Locate the cell with the specified text and output its (x, y) center coordinate. 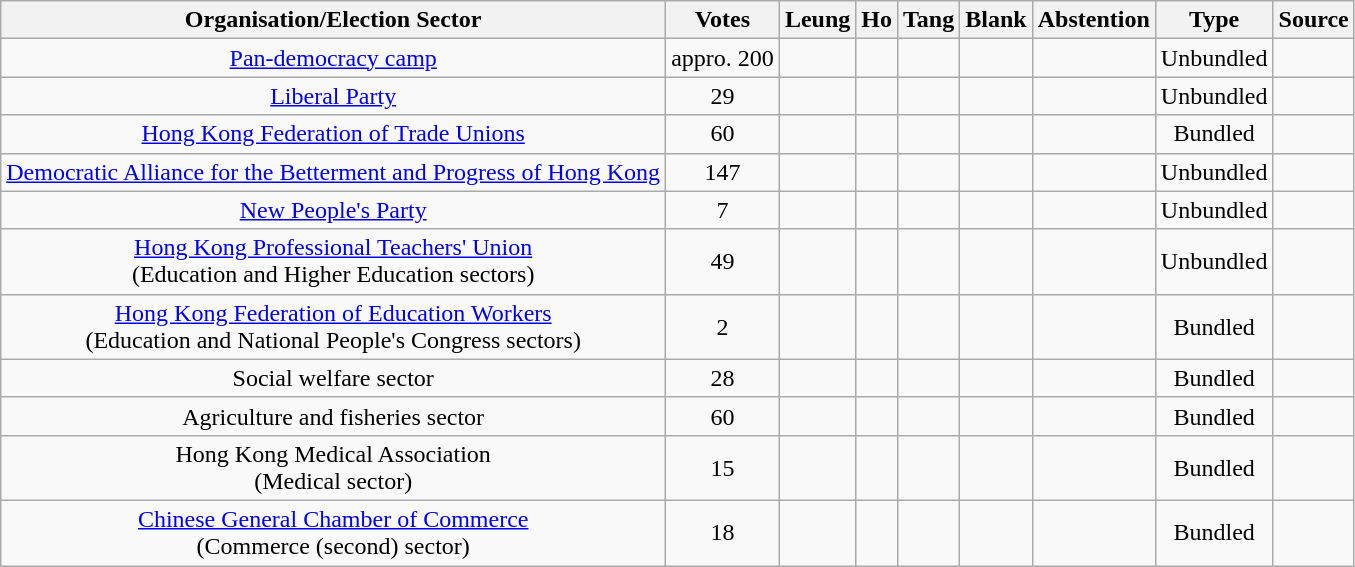
Abstention (1094, 20)
New People's Party (334, 210)
Hong Kong Federation of Education Workers(Education and National People's Congress sectors) (334, 326)
Blank (996, 20)
Leung (817, 20)
49 (723, 262)
Chinese General Chamber of Commerce(Commerce (second) sector) (334, 532)
Pan-democracy camp (334, 58)
28 (723, 378)
Liberal Party (334, 96)
Source (1314, 20)
Democratic Alliance for the Betterment and Progress of Hong Kong (334, 172)
Hong Kong Federation of Trade Unions (334, 134)
Tang (929, 20)
appro. 200 (723, 58)
Agriculture and fisheries sector (334, 416)
Hong Kong Medical Association(Medical sector) (334, 468)
Ho (877, 20)
Social welfare sector (334, 378)
Votes (723, 20)
2 (723, 326)
Organisation/Election Sector (334, 20)
15 (723, 468)
Type (1214, 20)
147 (723, 172)
18 (723, 532)
Hong Kong Professional Teachers' Union(Education and Higher Education sectors) (334, 262)
7 (723, 210)
29 (723, 96)
